From the cell containing the given text, extract its center point as (x, y) coordinate. 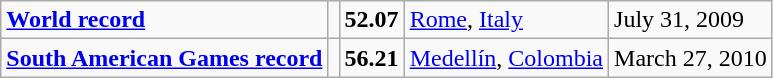
56.21 (372, 58)
World record (164, 20)
Rome, Italy (506, 20)
52.07 (372, 20)
March 27, 2010 (691, 58)
Medellín, Colombia (506, 58)
South American Games record (164, 58)
July 31, 2009 (691, 20)
